Scan for the cell matching the given text and deliver its (x, y) coordinate at center. 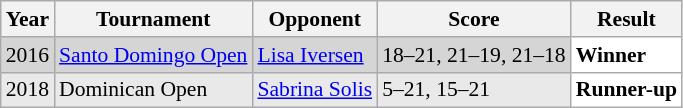
Tournament (153, 19)
Result (626, 19)
Winner (626, 55)
18–21, 21–19, 21–18 (474, 55)
Santo Domingo Open (153, 55)
Dominican Open (153, 90)
Sabrina Solis (314, 90)
2016 (28, 55)
Score (474, 19)
5–21, 15–21 (474, 90)
2018 (28, 90)
Opponent (314, 19)
Lisa Iversen (314, 55)
Runner-up (626, 90)
Year (28, 19)
